Output the [x, y] coordinate of the center of the cell containing the given text.  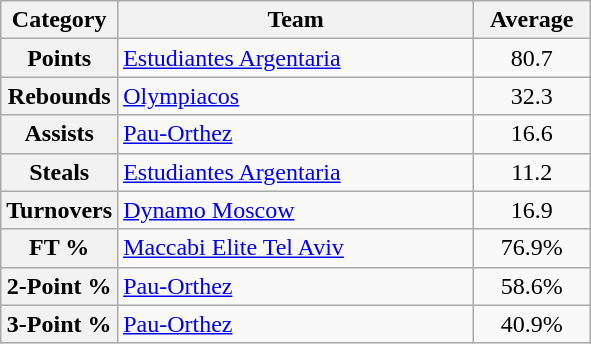
Maccabi Elite Tel Aviv [296, 248]
Turnovers [60, 210]
3-Point % [60, 324]
58.6% [532, 286]
Steals [60, 172]
16.6 [532, 134]
Olympiacos [296, 96]
Category [60, 20]
80.7 [532, 58]
2-Point % [60, 286]
40.9% [532, 324]
Assists [60, 134]
11.2 [532, 172]
Dynamo Moscow [296, 210]
FT % [60, 248]
16.9 [532, 210]
76.9% [532, 248]
Team [296, 20]
Rebounds [60, 96]
Points [60, 58]
Average [532, 20]
32.3 [532, 96]
